For the text-containing cell, return its midpoint in [x, y] coordinate format. 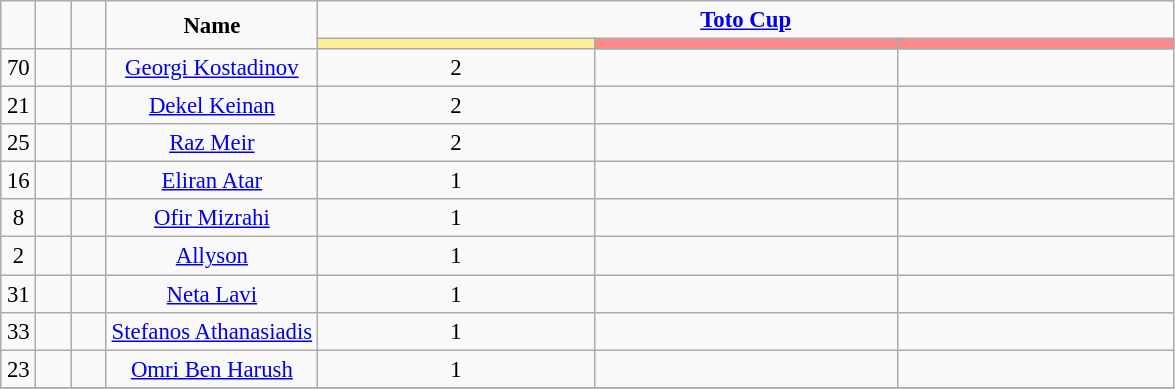
Neta Lavi [212, 294]
Eliran Atar [212, 181]
21 [18, 106]
Omri Ben Harush [212, 369]
31 [18, 294]
Dekel Keinan [212, 106]
25 [18, 143]
16 [18, 181]
Stefanos Athanasiadis [212, 331]
33 [18, 331]
Georgi Kostadinov [212, 68]
70 [18, 68]
Allyson [212, 256]
23 [18, 369]
Toto Cup [745, 20]
Ofir Mizrahi [212, 219]
8 [18, 219]
Name [212, 25]
Raz Meir [212, 143]
